Return the [X, Y] coordinate for the center point of the cell that contains the specified text.  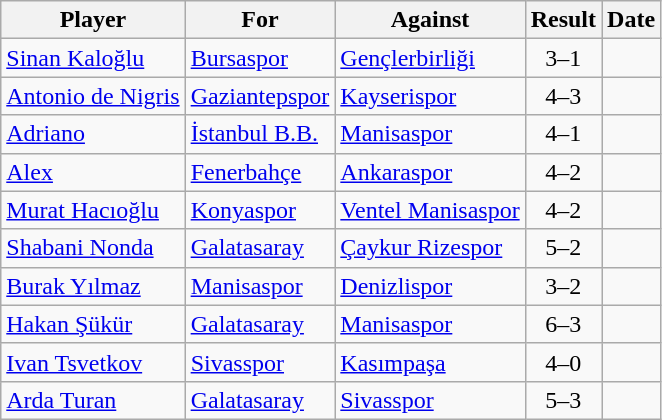
Arda Turan [93, 400]
Bursaspor [260, 58]
3–2 [563, 286]
Kayserispor [430, 96]
Antonio de Nigris [93, 96]
Fenerbahçe [260, 172]
3–1 [563, 58]
Date [632, 20]
Konyaspor [260, 210]
Murat Hacıoğlu [93, 210]
Ventel Manisaspor [430, 210]
For [260, 20]
Ivan Tsvetkov [93, 362]
Burak Yılmaz [93, 286]
İstanbul B.B. [260, 134]
Against [430, 20]
6–3 [563, 324]
Adriano [93, 134]
Gaziantepspor [260, 96]
Kasımpaşa [430, 362]
Ankaraspor [430, 172]
Hakan Şükür [93, 324]
5–3 [563, 400]
Player [93, 20]
4–1 [563, 134]
Alex [93, 172]
5–2 [563, 248]
Sinan Kaloğlu [93, 58]
Çaykur Rizespor [430, 248]
4–3 [563, 96]
Shabani Nonda [93, 248]
4–0 [563, 362]
Denizlispor [430, 286]
Result [563, 20]
Gençlerbirliği [430, 58]
